Identify which cell holds the provided text, then report its [x, y] central coordinate. 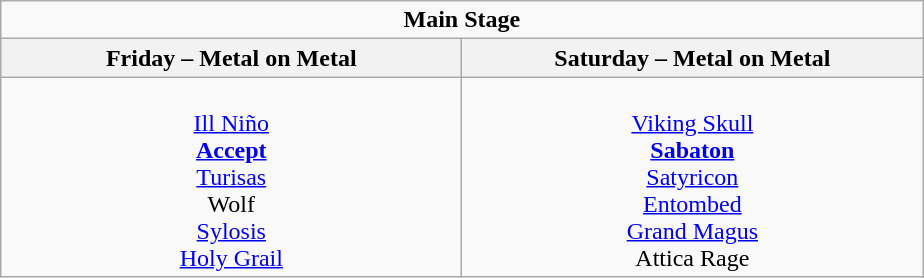
Friday – Metal on Metal [232, 58]
Ill Niño Accept Turisas Wolf Sylosis Holy Grail [232, 177]
Saturday – Metal on Metal [692, 58]
Viking Skull Sabaton Satyricon Entombed Grand Magus Attica Rage [692, 177]
Main Stage [462, 20]
